From the cell containing the given text, extract its center point as [x, y] coordinate. 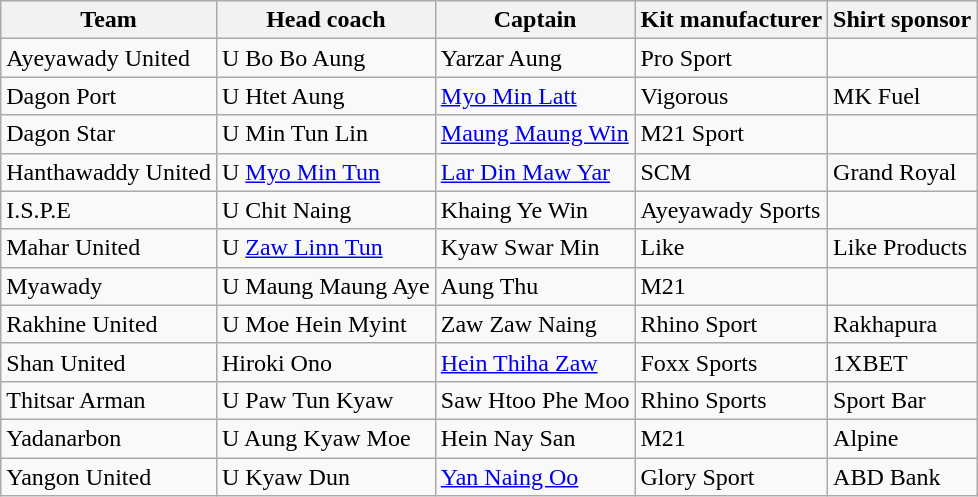
U Paw Tun Kyaw [326, 400]
U Aung Kyaw Moe [326, 438]
Yangon United [109, 477]
Hiroki Ono [326, 362]
Mahar United [109, 248]
SCM [732, 172]
Rakhapura [902, 324]
Glory Sport [732, 477]
ABD Bank [902, 477]
U Kyaw Dun [326, 477]
U Maung Maung Aye [326, 286]
Yan Naing Oo [535, 477]
Captain [535, 20]
Ayeyawady United [109, 58]
Ayeyawady Sports [732, 210]
Kyaw Swar Min [535, 248]
Kit manufacturer [732, 20]
Yarzar Aung [535, 58]
Saw Htoo Phe Moo [535, 400]
Grand Royal [902, 172]
U Moe Hein Myint [326, 324]
Vigorous [732, 96]
Myo Min Latt [535, 96]
Zaw Zaw Naing [535, 324]
Like Products [902, 248]
Shirt sponsor [902, 20]
U Myo Min Tun [326, 172]
Rhino Sports [732, 400]
Hanthawaddy United [109, 172]
Lar Din Maw Yar [535, 172]
Aung Thu [535, 286]
Thitsar Arman [109, 400]
U Zaw Linn Tun [326, 248]
Myawady [109, 286]
Pro Sport [732, 58]
Sport Bar [902, 400]
Dagon Port [109, 96]
Maung Maung Win [535, 134]
U Chit Naing [326, 210]
1XBET [902, 362]
U Htet Aung [326, 96]
Rakhine United [109, 324]
Like [732, 248]
Team [109, 20]
Alpine [902, 438]
Dagon Star [109, 134]
Khaing Ye Win [535, 210]
Foxx Sports [732, 362]
I.S.P.E [109, 210]
Head coach [326, 20]
Shan United [109, 362]
MK Fuel [902, 96]
Rhino Sport [732, 324]
M21 Sport [732, 134]
U Bo Bo Aung [326, 58]
U Min Tun Lin [326, 134]
Hein Nay San [535, 438]
Yadanarbon [109, 438]
Hein Thiha Zaw [535, 362]
